Return [X, Y] of the center of cell containing provided text 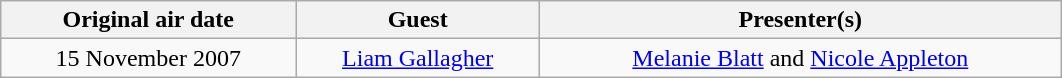
Liam Gallagher [418, 58]
15 November 2007 [148, 58]
Melanie Blatt and Nicole Appleton [800, 58]
Guest [418, 20]
Presenter(s) [800, 20]
Original air date [148, 20]
